Pinpoint the cell where the given text exists, returning its (x, y) midpoint coordinate. 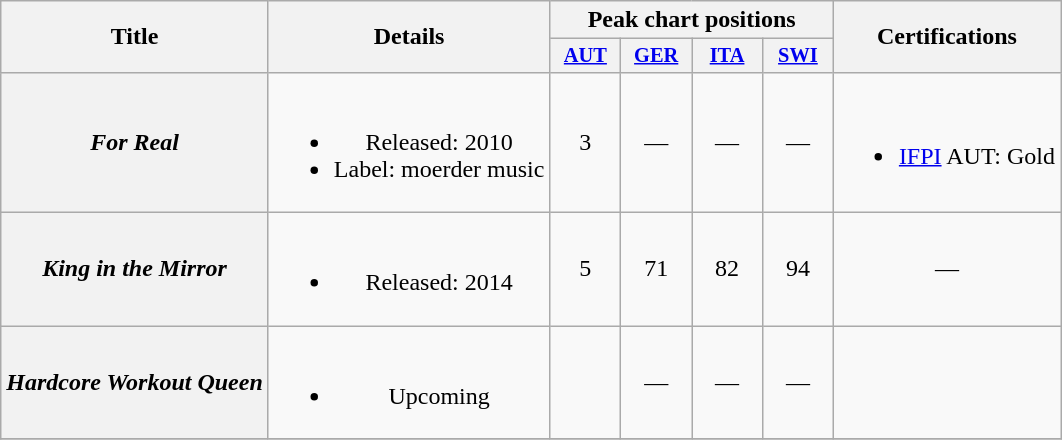
Certifications (946, 37)
GER (656, 56)
King in the Mirror (135, 270)
Upcoming (409, 382)
71 (656, 270)
SWI (798, 56)
3 (586, 142)
AUT (586, 56)
ITA (728, 56)
Details (409, 37)
For Real (135, 142)
Hardcore Workout Queen (135, 382)
IFPI AUT: Gold (946, 142)
Released: 2014 (409, 270)
82 (728, 270)
Released: 2010Label: moerder music (409, 142)
Title (135, 37)
5 (586, 270)
94 (798, 270)
Peak chart positions (692, 20)
